Locate the cell with the specified text and output its (X, Y) center coordinate. 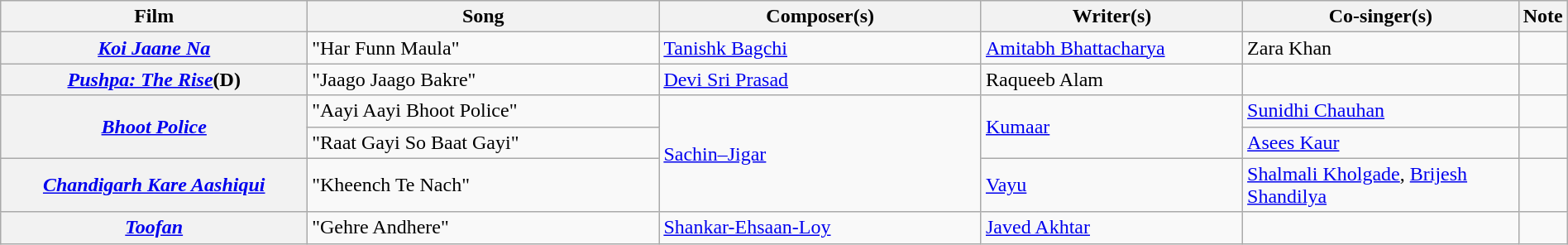
Film (154, 17)
Javed Akhtar (1111, 228)
Note (1543, 17)
Toofan (154, 228)
Zara Khan (1381, 48)
"Har Funn Maula" (483, 48)
"Raat Gayi So Baat Gayi" (483, 142)
Pushpa: The Rise(D) (154, 79)
Song (483, 17)
Kumaar (1111, 127)
Shankar-Ehsaan-Loy (820, 228)
Composer(s) (820, 17)
Bhoot Police (154, 127)
Co-singer(s) (1381, 17)
Writer(s) (1111, 17)
Chandigarh Kare Aashiqui (154, 185)
Vayu (1111, 185)
Koi Jaane Na (154, 48)
Tanishk Bagchi (820, 48)
Devi Sri Prasad (820, 79)
Shalmali Kholgade, Brijesh Shandilya (1381, 185)
Sachin–Jigar (820, 154)
"Gehre Andhere" (483, 228)
Asees Kaur (1381, 142)
Amitabh Bhattacharya (1111, 48)
"Aayi Aayi Bhoot Police" (483, 111)
Raqueeb Alam (1111, 79)
"Kheench Te Nach" (483, 185)
"Jaago Jaago Bakre" (483, 79)
Sunidhi Chauhan (1381, 111)
